For the text-containing cell, return its midpoint in [x, y] coordinate format. 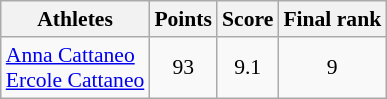
9 [332, 68]
9.1 [248, 68]
Final rank [332, 19]
93 [183, 68]
Points [183, 19]
Athletes [76, 19]
Score [248, 19]
Anna CattaneoErcole Cattaneo [76, 68]
